Pinpoint the cell where the given text exists, returning its (X, Y) midpoint coordinate. 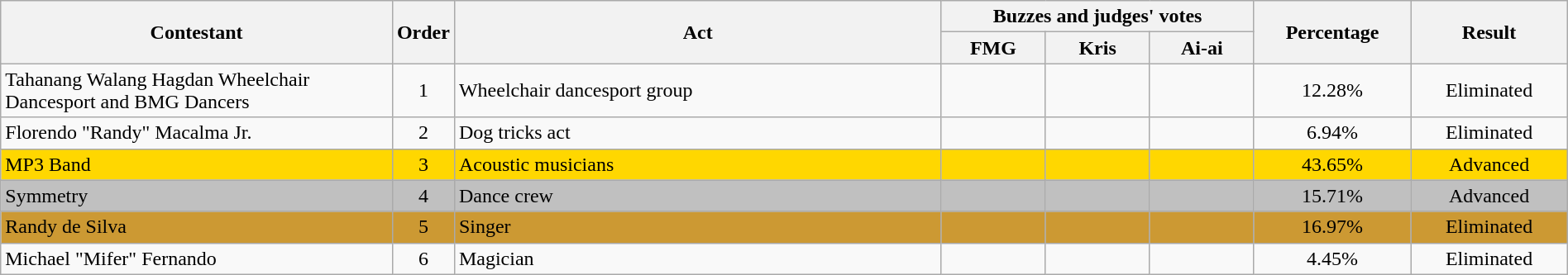
43.65% (1331, 164)
Wheelchair dancesport group (697, 91)
Magician (697, 258)
Florendo "Randy" Macalma Jr. (197, 133)
Act (697, 32)
Michael "Mifer" Fernando (197, 258)
Result (1489, 32)
MP3 Band (197, 164)
Dog tricks act (697, 133)
6 (423, 258)
Randy de Silva (197, 227)
FMG (993, 48)
6.94% (1331, 133)
Singer (697, 227)
Tahanang Walang Hagdan Wheelchair Dancesport and BMG Dancers (197, 91)
Ai-ai (1202, 48)
4.45% (1331, 258)
Buzzes and judges' votes (1097, 17)
16.97% (1331, 227)
Dance crew (697, 196)
3 (423, 164)
Percentage (1331, 32)
Order (423, 32)
Symmetry (197, 196)
1 (423, 91)
5 (423, 227)
Kris (1097, 48)
2 (423, 133)
4 (423, 196)
Acoustic musicians (697, 164)
15.71% (1331, 196)
12.28% (1331, 91)
Contestant (197, 32)
